Capture the cell that displays the provided text and extract its [x, y] central coordinate. 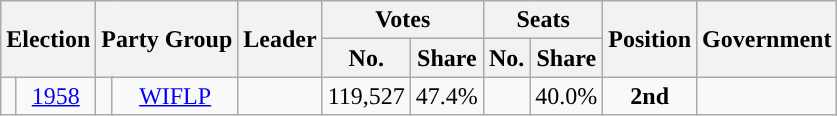
Votes [402, 20]
2nd [650, 96]
119,527 [366, 96]
40.0% [566, 96]
47.4% [446, 96]
WIFLP [174, 96]
Position [650, 39]
Government [767, 39]
Leader [280, 39]
Seats [542, 20]
Election [48, 39]
1958 [56, 96]
Party Group [167, 39]
